Extract the [X, Y] coordinate from the center of the cell holding the provided text.  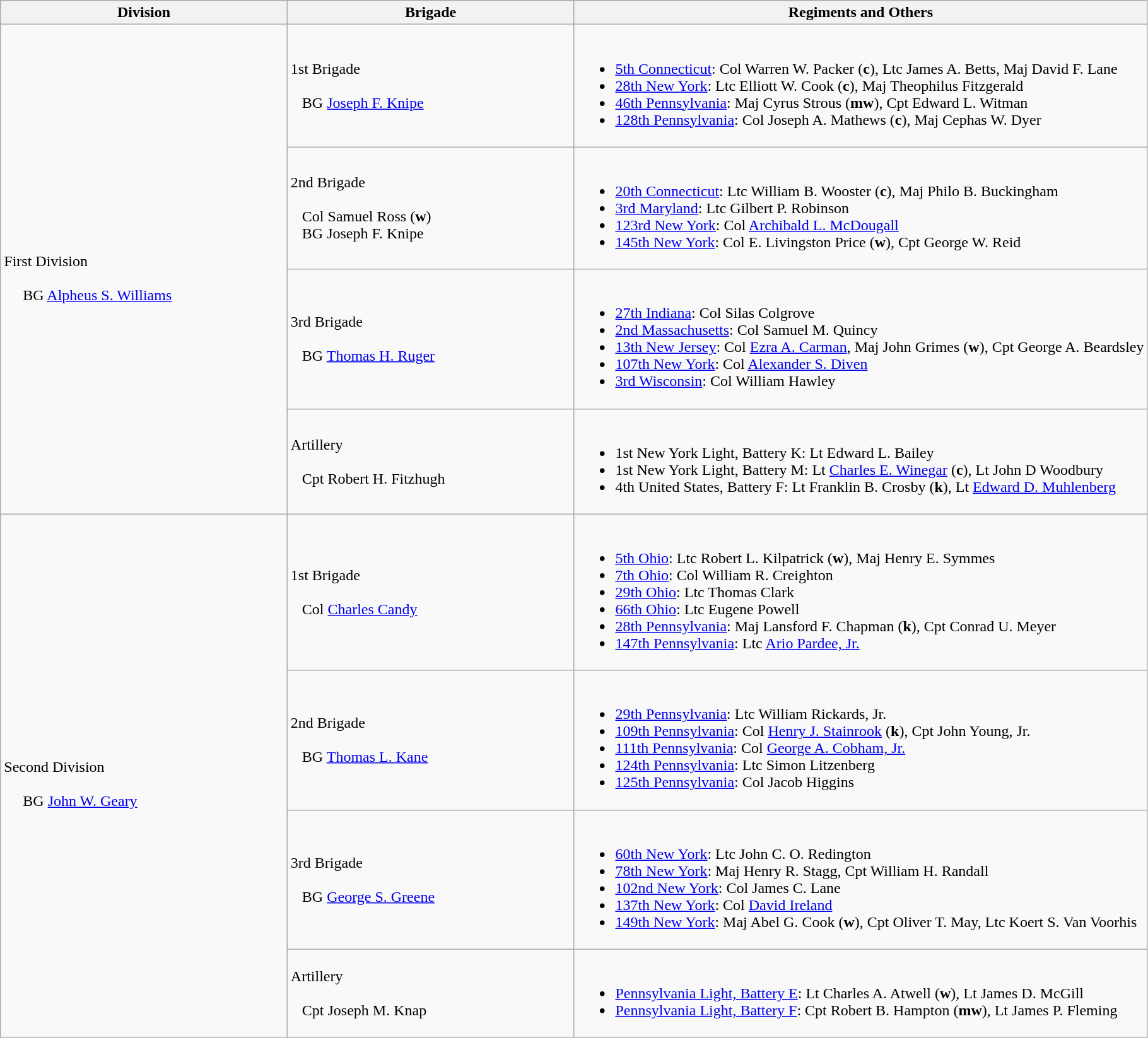
1st Brigade BG Joseph F. Knipe [430, 86]
2nd Brigade BG Thomas L. Kane [430, 740]
2nd Brigade Col Samuel Ross (w) BG Joseph F. Knipe [430, 208]
Division [144, 13]
Artillery Cpt Robert H. Fitzhugh [430, 462]
3rd Brigade BG George S. Greene [430, 879]
3rd Brigade BG Thomas H. Ruger [430, 339]
Regiments and Others [860, 13]
Brigade [430, 13]
First Division BG Alpheus S. Williams [144, 269]
Artillery Cpt Joseph M. Knap [430, 993]
1st Brigade Col Charles Candy [430, 592]
Second Division BG John W. Geary [144, 776]
